Search for the cell housing the specified text and yield its [x, y] center coordinate. 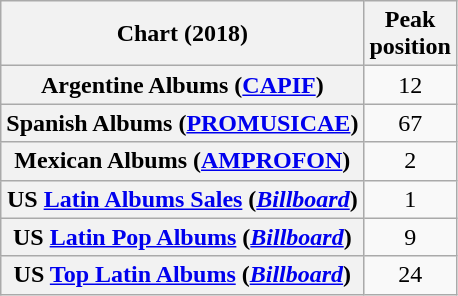
2 [410, 161]
US Top Latin Albums (Billboard) [182, 275]
9 [410, 237]
Chart (2018) [182, 34]
24 [410, 275]
Argentine Albums (CAPIF) [182, 85]
1 [410, 199]
Spanish Albums (PROMUSICAE) [182, 123]
Mexican Albums (AMPROFON) [182, 161]
US Latin Albums Sales (Billboard) [182, 199]
US Latin Pop Albums (Billboard) [182, 237]
67 [410, 123]
Peak position [410, 34]
12 [410, 85]
